Identify which cell holds the provided text, then report its [x, y] central coordinate. 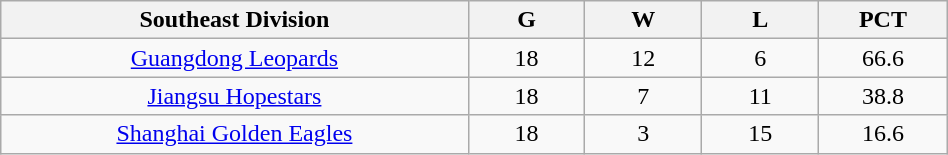
W [644, 20]
12 [644, 58]
L [760, 20]
7 [644, 96]
Southeast Division [234, 20]
6 [760, 58]
Shanghai Golden Eagles [234, 134]
Jiangsu Hopestars [234, 96]
PCT [884, 20]
15 [760, 134]
38.8 [884, 96]
16.6 [884, 134]
11 [760, 96]
Guangdong Leopards [234, 58]
3 [644, 134]
G [526, 20]
66.6 [884, 58]
